Search for the cell housing the specified text and yield its [X, Y] center coordinate. 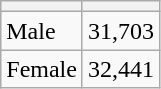
31,703 [120, 31]
Male [42, 31]
32,441 [120, 69]
Female [42, 69]
